Capture the cell that displays the provided text and extract its (X, Y) central coordinate. 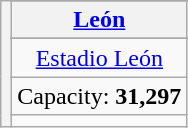
Capacity: 31,297 (100, 96)
Estadio León (100, 58)
León (100, 20)
